Capture the cell that displays the provided text and extract its (X, Y) central coordinate. 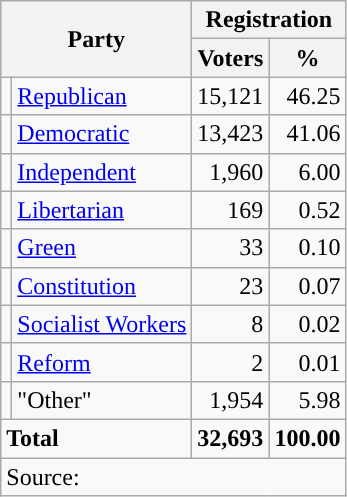
32,693 (230, 438)
23 (230, 286)
Registration (269, 20)
2 (230, 362)
46.25 (308, 96)
0.02 (308, 324)
Reform (102, 362)
Independent (102, 172)
5.98 (308, 400)
6.00 (308, 172)
0.10 (308, 248)
0.52 (308, 210)
Total (96, 438)
100.00 (308, 438)
13,423 (230, 134)
0.07 (308, 286)
% (308, 58)
Socialist Workers (102, 324)
Libertarian (102, 210)
8 (230, 324)
Source: (174, 477)
0.01 (308, 362)
Constitution (102, 286)
Democratic (102, 134)
33 (230, 248)
Green (102, 248)
41.06 (308, 134)
15,121 (230, 96)
Republican (102, 96)
1,954 (230, 400)
Party (96, 39)
169 (230, 210)
"Other" (102, 400)
1,960 (230, 172)
Voters (230, 58)
